Return the (X, Y) coordinate for the center point of the cell that contains the specified text.  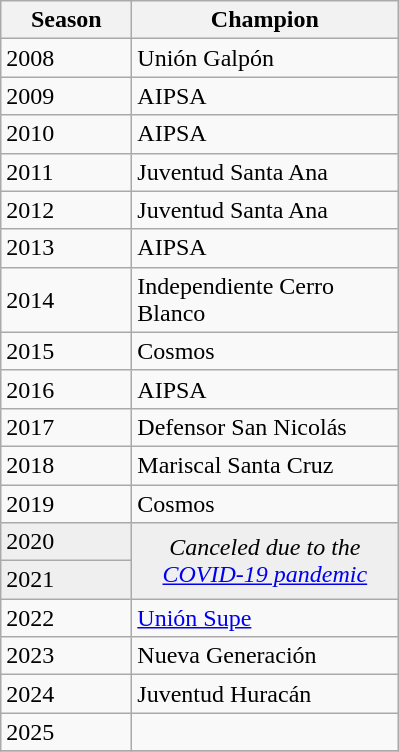
2008 (66, 58)
2010 (66, 134)
2011 (66, 172)
Independiente Cerro Blanco (265, 300)
2013 (66, 248)
2018 (66, 465)
Season (66, 20)
Unión Supe (265, 618)
Champion (265, 20)
2015 (66, 351)
2012 (66, 210)
2025 (66, 732)
2021 (66, 580)
2023 (66, 656)
Canceled due to the COVID-19 pandemic (265, 561)
Juventud Huracán (265, 694)
Defensor San Nicolás (265, 427)
Nueva Generación (265, 656)
2014 (66, 300)
2019 (66, 503)
2017 (66, 427)
Mariscal Santa Cruz (265, 465)
2024 (66, 694)
2022 (66, 618)
2020 (66, 542)
2016 (66, 389)
2009 (66, 96)
Unión Galpón (265, 58)
